Determine the (X, Y) coordinate at the center of the cell enclosing the given text.  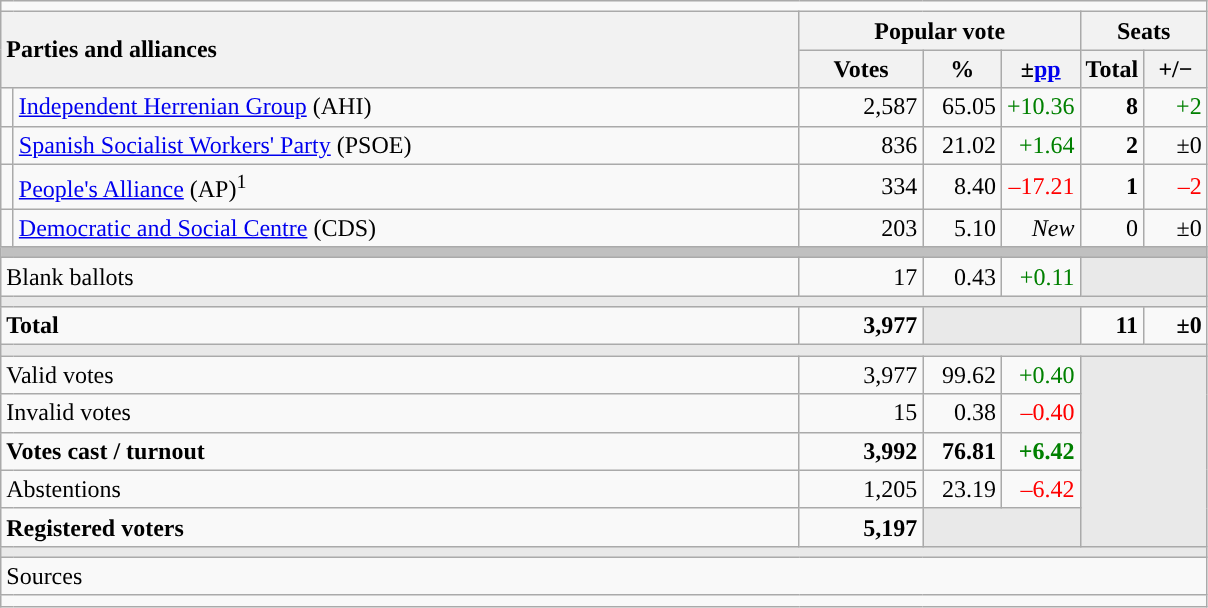
5,197 (861, 527)
23.19 (962, 489)
1 (1112, 186)
Seats (1144, 31)
Popular vote (940, 31)
3,992 (861, 451)
8.40 (962, 186)
2 (1112, 145)
2,587 (861, 107)
–17.21 (1040, 186)
11 (1112, 326)
Valid votes (400, 375)
Registered voters (400, 527)
+0.40 (1040, 375)
±pp (1040, 69)
0 (1112, 228)
Invalid votes (400, 413)
65.05 (962, 107)
Sources (604, 576)
% (962, 69)
Independent Herrenian Group (AHI) (406, 107)
836 (861, 145)
8 (1112, 107)
Abstentions (400, 489)
+10.36 (1040, 107)
Parties and alliances (400, 50)
Blank ballots (400, 277)
+2 (1176, 107)
15 (861, 413)
Spanish Socialist Workers' Party (PSOE) (406, 145)
+6.42 (1040, 451)
Votes (861, 69)
–6.42 (1040, 489)
1,205 (861, 489)
–0.40 (1040, 413)
+/− (1176, 69)
5.10 (962, 228)
203 (861, 228)
0.38 (962, 413)
0.43 (962, 277)
People's Alliance (AP)1 (406, 186)
334 (861, 186)
New (1040, 228)
Votes cast / turnout (400, 451)
21.02 (962, 145)
+0.11 (1040, 277)
99.62 (962, 375)
76.81 (962, 451)
–2 (1176, 186)
17 (861, 277)
Democratic and Social Centre (CDS) (406, 228)
+1.64 (1040, 145)
